Detect which cell encompasses the target text, then output its [X, Y] center coordinate. 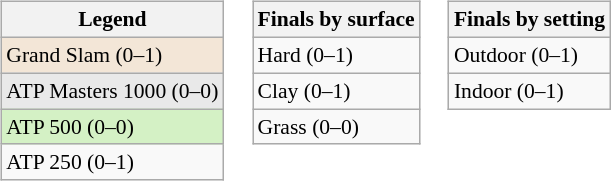
Outdoor (0–1) [530, 55]
Hard (0–1) [336, 55]
ATP 500 (0–0) [112, 127]
Grand Slam (0–1) [112, 55]
Finals by surface [336, 20]
Clay (0–1) [336, 91]
ATP 250 (0–1) [112, 162]
Legend [112, 20]
Finals by setting [530, 20]
ATP Masters 1000 (0–0) [112, 91]
Indoor (0–1) [530, 91]
Grass (0–0) [336, 127]
